Locate the cell with the specified text and output its [x, y] center coordinate. 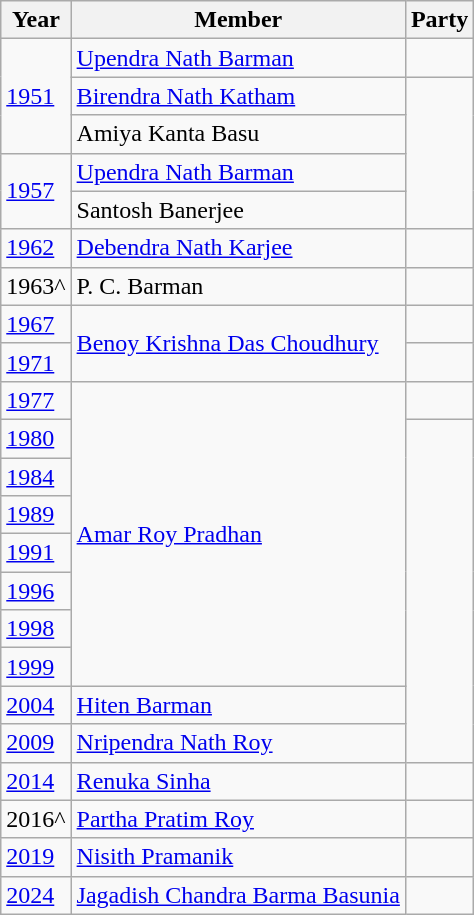
Member [238, 20]
Nisith Pramanik [238, 857]
2014 [36, 781]
Nripendra Nath Roy [238, 743]
Birendra Nath Katham [238, 96]
P. C. Barman [238, 286]
1963^ [36, 286]
1971 [36, 362]
1977 [36, 400]
2016^ [36, 819]
Amiya Kanta Basu [238, 134]
1996 [36, 591]
2004 [36, 705]
2019 [36, 857]
Benoy Krishna Das Choudhury [238, 343]
1967 [36, 324]
1984 [36, 477]
Jagadish Chandra Barma Basunia [238, 895]
1989 [36, 515]
1957 [36, 191]
1998 [36, 629]
Debendra Nath Karjee [238, 248]
Partha Pratim Roy [238, 819]
Hiten Barman [238, 705]
Amar Roy Pradhan [238, 533]
Year [36, 20]
1999 [36, 667]
Party [439, 20]
Renuka Sinha [238, 781]
1951 [36, 96]
1962 [36, 248]
2024 [36, 895]
1980 [36, 438]
1991 [36, 553]
Santosh Banerjee [238, 210]
2009 [36, 743]
